Identify which cell holds the provided text, then report its (X, Y) central coordinate. 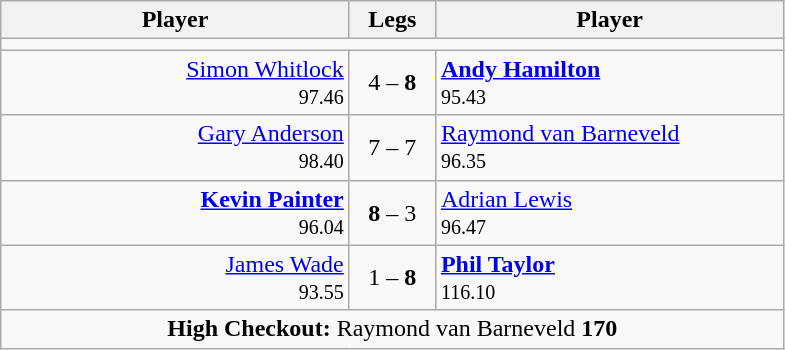
Andy Hamilton 95.43 (610, 82)
High Checkout: Raymond van Barneveld 170 (392, 329)
8 – 3 (392, 212)
Gary Anderson 98.40 (176, 148)
Simon Whitlock 97.46 (176, 82)
Raymond van Barneveld 96.35 (610, 148)
Phil Taylor 116.10 (610, 278)
Kevin Painter 96.04 (176, 212)
4 – 8 (392, 82)
7 – 7 (392, 148)
Adrian Lewis 96.47 (610, 212)
1 – 8 (392, 278)
Legs (392, 20)
James Wade 93.55 (176, 278)
